Identify which cell holds the provided text, then report its [x, y] central coordinate. 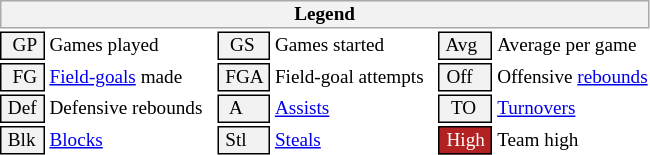
Assists [354, 108]
Average per game [573, 46]
Games started [354, 46]
Stl [244, 140]
Steals [354, 140]
FGA [244, 77]
Games played [131, 46]
High [466, 140]
Field-goals made [131, 77]
Legend [324, 14]
FG [22, 77]
Avg [466, 46]
Off [466, 77]
Blk [22, 140]
TO [466, 108]
Turnovers [573, 108]
Field-goal attempts [354, 77]
Blocks [131, 140]
A [244, 108]
Offensive rebounds [573, 77]
Def [22, 108]
Team high [573, 140]
Defensive rebounds [131, 108]
GS [244, 46]
GP [22, 46]
